Search for the cell housing the specified text and yield its (x, y) center coordinate. 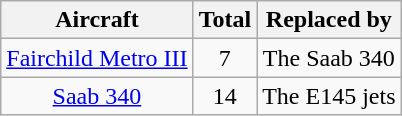
Total (225, 20)
14 (225, 96)
The Saab 340 (329, 58)
Aircraft (97, 20)
7 (225, 58)
Fairchild Metro III (97, 58)
Saab 340 (97, 96)
The E145 jets (329, 96)
Replaced by (329, 20)
